Provide the (X, Y) coordinate of the cell's center where the given text is located.  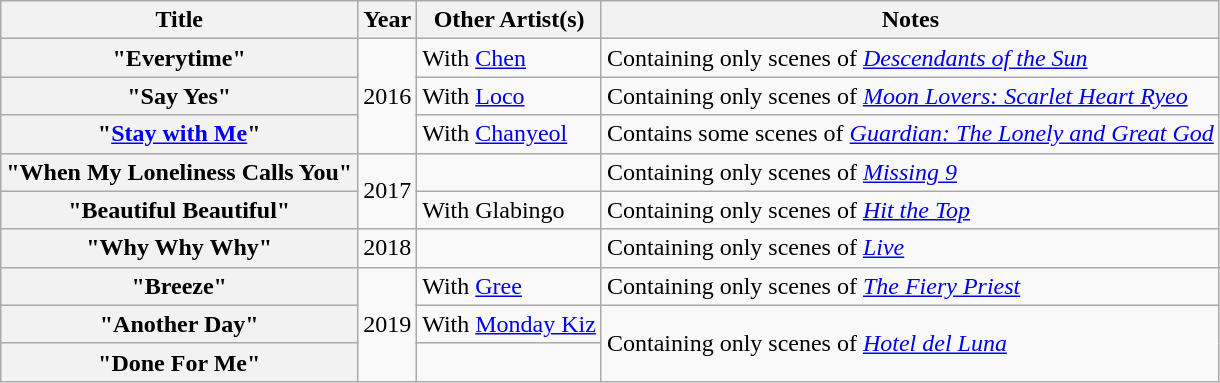
With Loco (510, 96)
With Glabingo (510, 210)
"When My Loneliness Calls You" (180, 172)
2017 (388, 191)
"Beautiful Beautiful" (180, 210)
Containing only scenes of Hit the Top (910, 210)
Contains some scenes of Guardian: The Lonely and Great God (910, 134)
Containing only scenes of Hotel del Luna (910, 343)
Containing only scenes of Live (910, 248)
Notes (910, 20)
Containing only scenes of Moon Lovers: Scarlet Heart Ryeo (910, 96)
"Another Day" (180, 324)
With Gree (510, 286)
Containing only scenes of The Fiery Priest (910, 286)
"Done For Me" (180, 362)
With Chanyeol (510, 134)
"Stay with Me" (180, 134)
"Say Yes" (180, 96)
"Everytime" (180, 58)
2016 (388, 96)
Other Artist(s) (510, 20)
Title (180, 20)
Containing only scenes of Descendants of the Sun (910, 58)
Containing only scenes of Missing 9 (910, 172)
With Monday Kiz (510, 324)
2018 (388, 248)
Year (388, 20)
"Why Why Why" (180, 248)
2019 (388, 324)
"Breeze" (180, 286)
With Chen (510, 58)
